Provide the [x, y] coordinate of the cell's center where the given text is located.  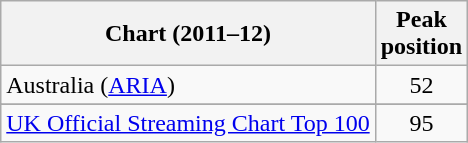
Australia (ARIA) [188, 85]
UK Official Streaming Chart Top 100 [188, 123]
Chart (2011–12) [188, 34]
52 [421, 85]
Peakposition [421, 34]
95 [421, 123]
